Find where the given text appears and provide that cell's center as (x, y) coordinate. 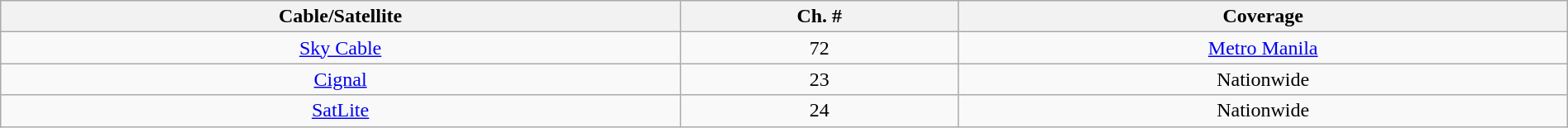
72 (819, 48)
Coverage (1263, 17)
Sky Cable (341, 48)
24 (819, 111)
Metro Manila (1263, 48)
Cable/Satellite (341, 17)
Cignal (341, 79)
Ch. # (819, 17)
23 (819, 79)
SatLite (341, 111)
